Search for the cell housing the specified text and yield its [X, Y] center coordinate. 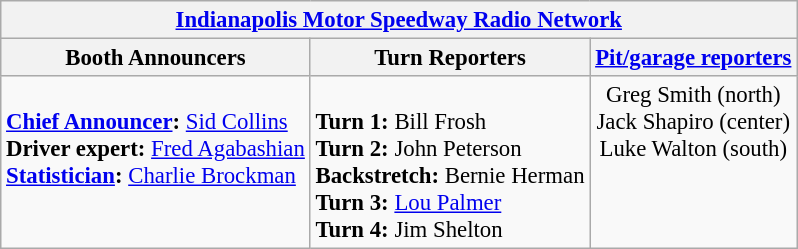
Chief Announcer: Sid Collins Driver expert: Fred Agabashian Statistician: Charlie Brockman [156, 162]
Indianapolis Motor Speedway Radio Network [399, 20]
Turn Reporters [450, 58]
Greg Smith (north)Jack Shapiro (center)Luke Walton (south) [694, 162]
Turn 1: Bill Frosh Turn 2: John Peterson Backstretch: Bernie Herman Turn 3: Lou Palmer Turn 4: Jim Shelton [450, 162]
Pit/garage reporters [694, 58]
Booth Announcers [156, 58]
